Detect which cell encompasses the target text, then output its [x, y] center coordinate. 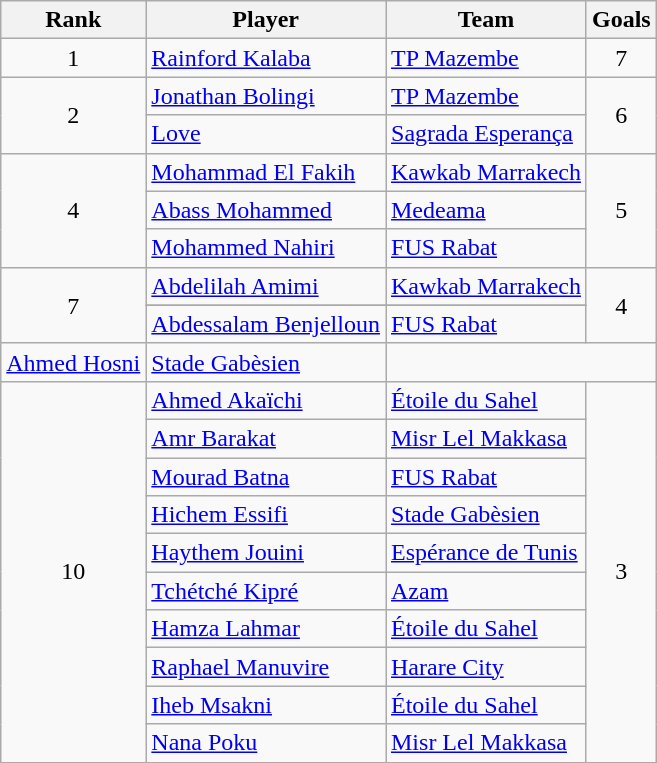
Mohammad El Fakih [266, 172]
5 [621, 210]
Love [266, 134]
Jonathan Bolingi [266, 96]
2 [74, 115]
Iheb Msakni [266, 705]
Abdelilah Amimi [266, 286]
Team [486, 20]
Haythem Jouini [266, 553]
Player [266, 20]
Goals [621, 20]
Sagrada Esperança [486, 134]
Hamza Lahmar [266, 629]
Ahmed Hosni [74, 362]
Nana Poku [266, 743]
Rank [74, 20]
Rainford Kalaba [266, 58]
Raphael Manuvire [266, 667]
10 [74, 572]
Mohammed Nahiri [266, 248]
3 [621, 572]
1 [74, 58]
Harare City [486, 667]
Abass Mohammed [266, 210]
Ahmed Akaïchi [266, 400]
Medeama [486, 210]
Amr Barakat [266, 438]
Hichem Essifi [266, 515]
Tchétché Kipré [266, 591]
Mourad Batna [266, 477]
6 [621, 115]
Espérance de Tunis [486, 553]
Azam [486, 591]
Abdessalam Benjelloun [266, 324]
